Output the [X, Y] coordinate of the center of the cell containing the given text.  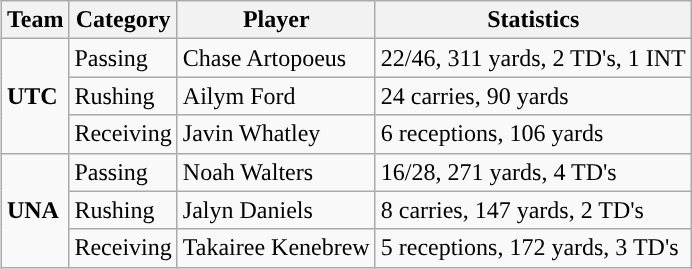
6 receptions, 106 yards [533, 134]
Jalyn Daniels [276, 210]
Takairee Kenebrew [276, 248]
UTC [35, 96]
16/28, 271 yards, 4 TD's [533, 172]
Noah Walters [276, 172]
5 receptions, 172 yards, 3 TD's [533, 248]
Ailym Ford [276, 96]
Team [35, 20]
22/46, 311 yards, 2 TD's, 1 INT [533, 58]
Chase Artopoeus [276, 58]
UNA [35, 210]
24 carries, 90 yards [533, 96]
8 carries, 147 yards, 2 TD's [533, 210]
Category [123, 20]
Player [276, 20]
Javin Whatley [276, 134]
Statistics [533, 20]
